For the text-containing cell, return its midpoint in (X, Y) coordinate format. 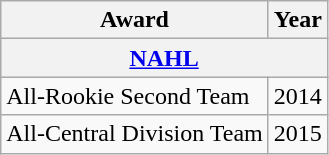
Award (135, 20)
All-Rookie Second Team (135, 96)
2014 (298, 96)
All-Central Division Team (135, 134)
NAHL (164, 58)
2015 (298, 134)
Year (298, 20)
